Pinpoint the cell where the given text exists, returning its [x, y] midpoint coordinate. 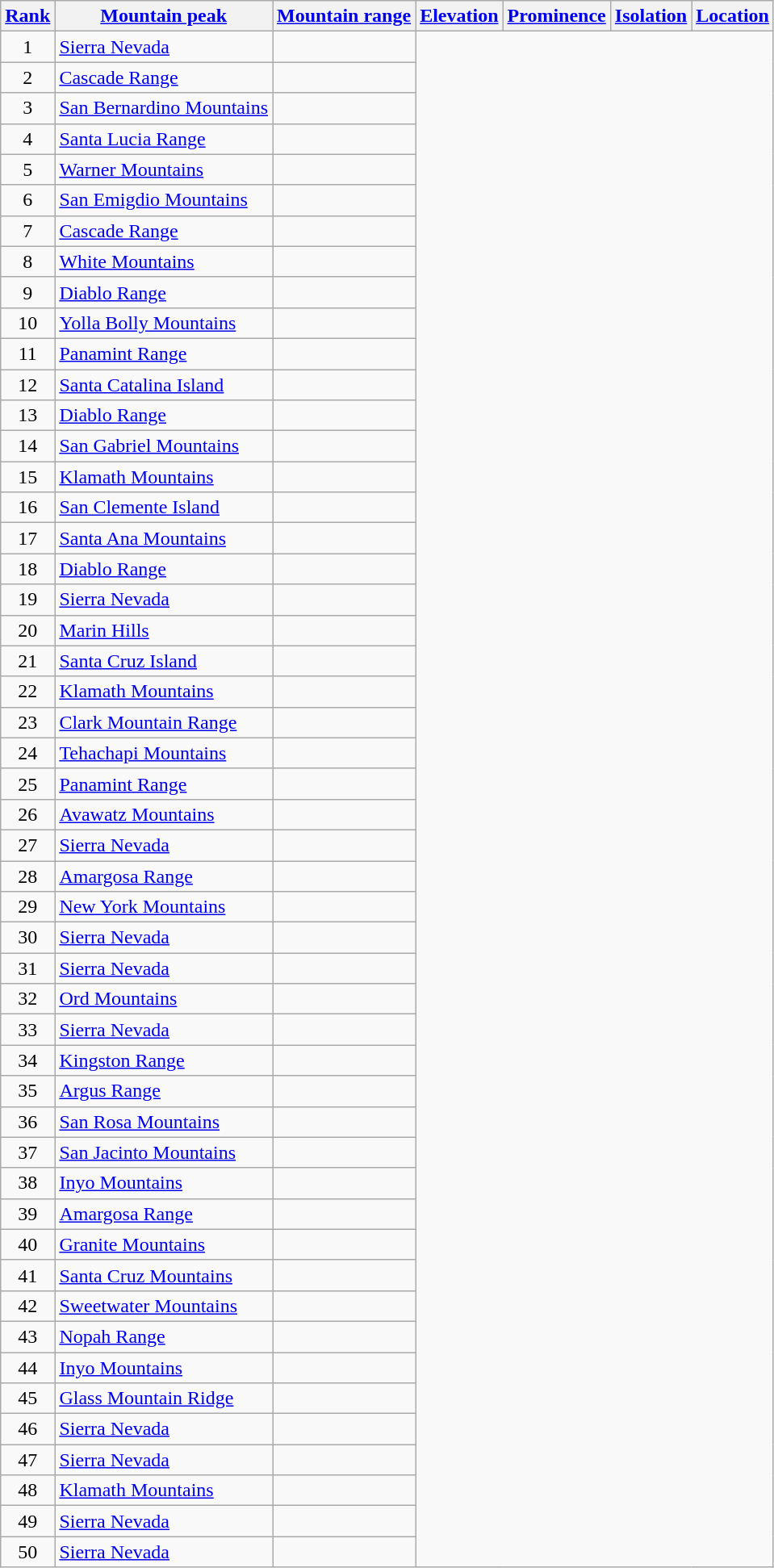
30 [27, 938]
31 [27, 968]
Ord Mountains [164, 999]
23 [27, 722]
Tehachapi Mountains [164, 753]
Santa Lucia Range [164, 139]
16 [27, 508]
Santa Ana Mountains [164, 538]
Isolation [651, 16]
Sweetwater Mountains [164, 1306]
Mountain peak [164, 16]
38 [27, 1183]
12 [27, 385]
8 [27, 261]
Warner Mountains [164, 169]
New York Mountains [164, 907]
45 [27, 1399]
24 [27, 753]
18 [27, 569]
Glass Mountain Ridge [164, 1399]
San Clemente Island [164, 508]
17 [27, 538]
15 [27, 477]
33 [27, 1030]
1 [27, 47]
San Rosa Mountains [164, 1122]
29 [27, 907]
Mountain range [344, 16]
San Jacinto Mountains [164, 1152]
37 [27, 1152]
27 [27, 845]
7 [27, 231]
6 [27, 200]
34 [27, 1060]
4 [27, 139]
2 [27, 77]
41 [27, 1275]
19 [27, 600]
San Emigdio Mountains [164, 200]
Kingston Range [164, 1060]
Granite Mountains [164, 1244]
13 [27, 416]
22 [27, 692]
San Gabriel Mountains [164, 446]
39 [27, 1214]
Argus Range [164, 1091]
11 [27, 353]
50 [27, 1552]
21 [27, 661]
49 [27, 1521]
White Mountains [164, 261]
5 [27, 169]
Nopah Range [164, 1336]
Yolla Bolly Mountains [164, 323]
10 [27, 323]
32 [27, 999]
36 [27, 1122]
Santa Catalina Island [164, 385]
Elevation [459, 16]
35 [27, 1091]
26 [27, 814]
42 [27, 1306]
25 [27, 784]
3 [27, 108]
Prominence [557, 16]
Santa Cruz Mountains [164, 1275]
43 [27, 1336]
14 [27, 446]
9 [27, 292]
San Bernardino Mountains [164, 108]
46 [27, 1429]
44 [27, 1368]
47 [27, 1460]
Avawatz Mountains [164, 814]
20 [27, 630]
Clark Mountain Range [164, 722]
Location [733, 16]
40 [27, 1244]
Santa Cruz Island [164, 661]
48 [27, 1491]
Rank [27, 16]
Marin Hills [164, 630]
28 [27, 876]
